For the text-containing cell, return its midpoint in [x, y] coordinate format. 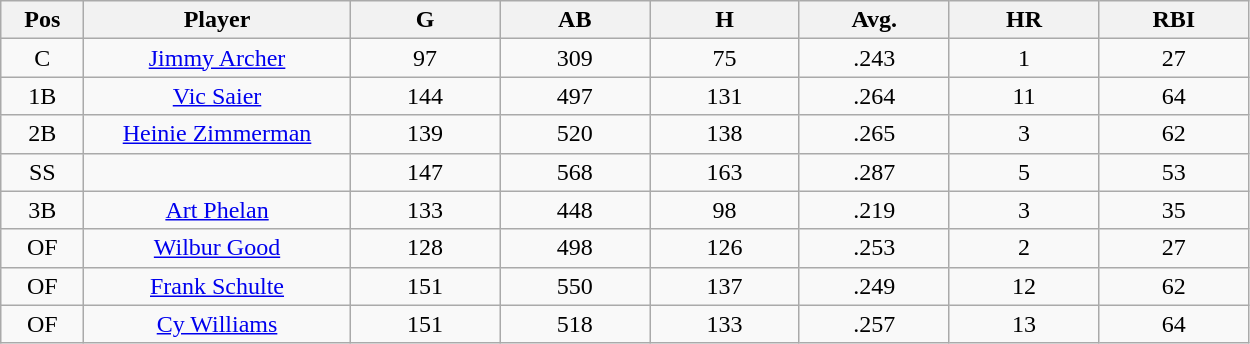
5 [1024, 172]
550 [575, 286]
Vic Saier [217, 96]
518 [575, 324]
497 [575, 96]
1 [1024, 58]
Frank Schulte [217, 286]
139 [425, 134]
448 [575, 210]
131 [725, 96]
SS [42, 172]
498 [575, 248]
144 [425, 96]
2B [42, 134]
.243 [874, 58]
53 [1174, 172]
.257 [874, 324]
128 [425, 248]
13 [1024, 324]
137 [725, 286]
.253 [874, 248]
RBI [1174, 20]
Wilbur Good [217, 248]
Player [217, 20]
11 [1024, 96]
.249 [874, 286]
163 [725, 172]
Jimmy Archer [217, 58]
309 [575, 58]
98 [725, 210]
75 [725, 58]
Avg. [874, 20]
.287 [874, 172]
Art Phelan [217, 210]
Heinie Zimmerman [217, 134]
138 [725, 134]
12 [1024, 286]
147 [425, 172]
Cy Williams [217, 324]
568 [575, 172]
.219 [874, 210]
1B [42, 96]
35 [1174, 210]
520 [575, 134]
.265 [874, 134]
G [425, 20]
AB [575, 20]
HR [1024, 20]
97 [425, 58]
H [725, 20]
2 [1024, 248]
Pos [42, 20]
3B [42, 210]
.264 [874, 96]
126 [725, 248]
C [42, 58]
